Output the [x, y] coordinate of the center of the cell containing the given text.  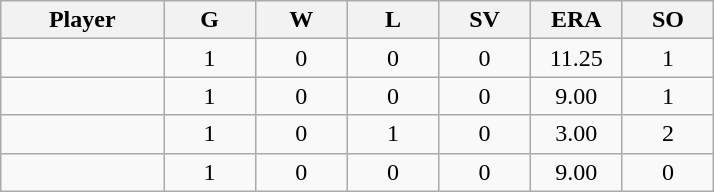
11.25 [576, 58]
2 [668, 134]
L [393, 20]
G [210, 20]
ERA [576, 20]
W [301, 20]
Player [82, 20]
SV [485, 20]
SO [668, 20]
3.00 [576, 134]
